Search for the cell housing the specified text and yield its [x, y] center coordinate. 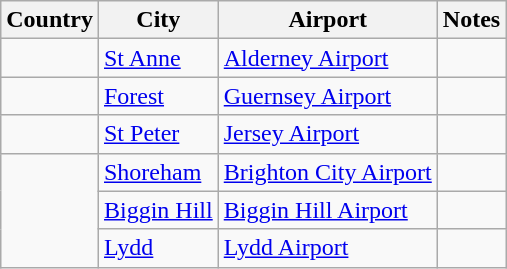
Country [50, 20]
St Peter [158, 134]
Airport [328, 20]
Biggin Hill [158, 210]
Notes [471, 20]
Shoreham [158, 172]
Jersey Airport [328, 134]
Brighton City Airport [328, 172]
Lydd [158, 248]
St Anne [158, 58]
Biggin Hill Airport [328, 210]
Forest [158, 96]
City [158, 20]
Lydd Airport [328, 248]
Alderney Airport [328, 58]
Guernsey Airport [328, 96]
